Return (x, y) of the center of cell containing provided text 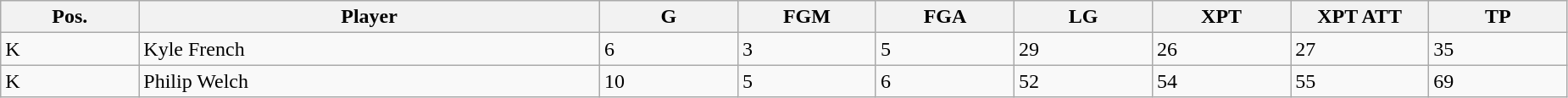
69 (1498, 81)
27 (1359, 49)
54 (1222, 81)
35 (1498, 49)
52 (1083, 81)
LG (1083, 17)
G (668, 17)
Kyle French (370, 49)
FGM (807, 17)
Player (370, 17)
3 (807, 49)
26 (1222, 49)
55 (1359, 81)
XPT (1222, 17)
XPT ATT (1359, 17)
FGA (944, 17)
29 (1083, 49)
10 (668, 81)
Pos. (70, 17)
Philip Welch (370, 81)
TP (1498, 17)
